Identify which cell holds the provided text, then report its (x, y) central coordinate. 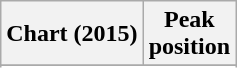
Peak position (189, 34)
Chart (2015) (72, 34)
